Return the (x, y) coordinate for the center point of the cell that contains the specified text.  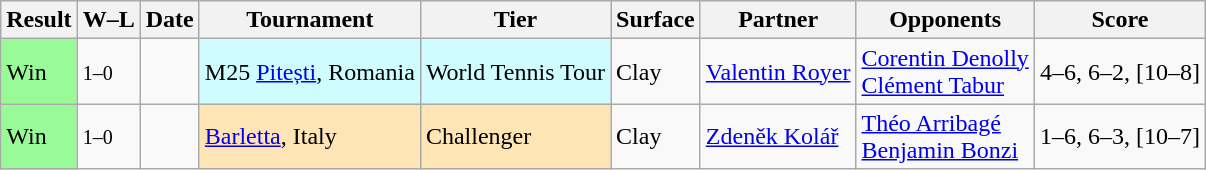
4–6, 6–2, [10–8] (1120, 72)
Tier (515, 20)
Challenger (515, 136)
Score (1120, 20)
Corentin Denolly Clément Tabur (945, 72)
M25 Pitești, Romania (310, 72)
W–L (108, 20)
Théo Arribagé Benjamin Bonzi (945, 136)
Result (39, 20)
Opponents (945, 20)
Partner (778, 20)
World Tennis Tour (515, 72)
Valentin Royer (778, 72)
Surface (656, 20)
Tournament (310, 20)
Zdeněk Kolář (778, 136)
Date (170, 20)
1–6, 6–3, [10–7] (1120, 136)
Barletta, Italy (310, 136)
